Detect which cell encompasses the target text, then output its [X, Y] center coordinate. 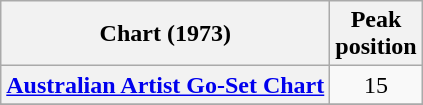
Australian Artist Go-Set Chart [166, 85]
15 [376, 85]
Chart (1973) [166, 34]
Peakposition [376, 34]
